Pinpoint the cell where the given text exists, returning its [X, Y] midpoint coordinate. 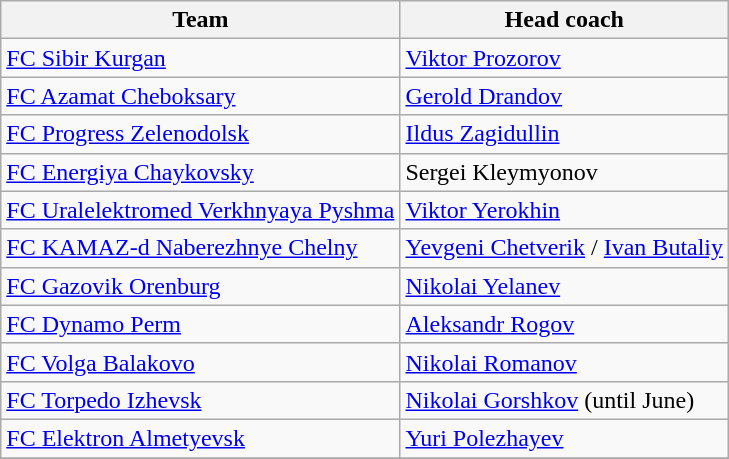
Nikolai Gorshkov (until June) [564, 400]
Head coach [564, 20]
FC Torpedo Izhevsk [200, 400]
Yevgeni Chetverik / Ivan Butaliy [564, 248]
Ildus Zagidullin [564, 134]
FC Progress Zelenodolsk [200, 134]
FC Energiya Chaykovsky [200, 172]
Yuri Polezhayev [564, 438]
Nikolai Romanov [564, 362]
FC Volga Balakovo [200, 362]
Sergei Kleymyonov [564, 172]
Gerold Drandov [564, 96]
FC Elektron Almetyevsk [200, 438]
FC Gazovik Orenburg [200, 286]
Aleksandr Rogov [564, 324]
FC Uralelektromed Verkhnyaya Pyshma [200, 210]
FC KAMAZ-d Naberezhnye Chelny [200, 248]
Viktor Yerokhin [564, 210]
FC Sibir Kurgan [200, 58]
FC Dynamo Perm [200, 324]
Nikolai Yelanev [564, 286]
Team [200, 20]
FC Azamat Cheboksary [200, 96]
Viktor Prozorov [564, 58]
